Capture the cell that displays the provided text and extract its [x, y] central coordinate. 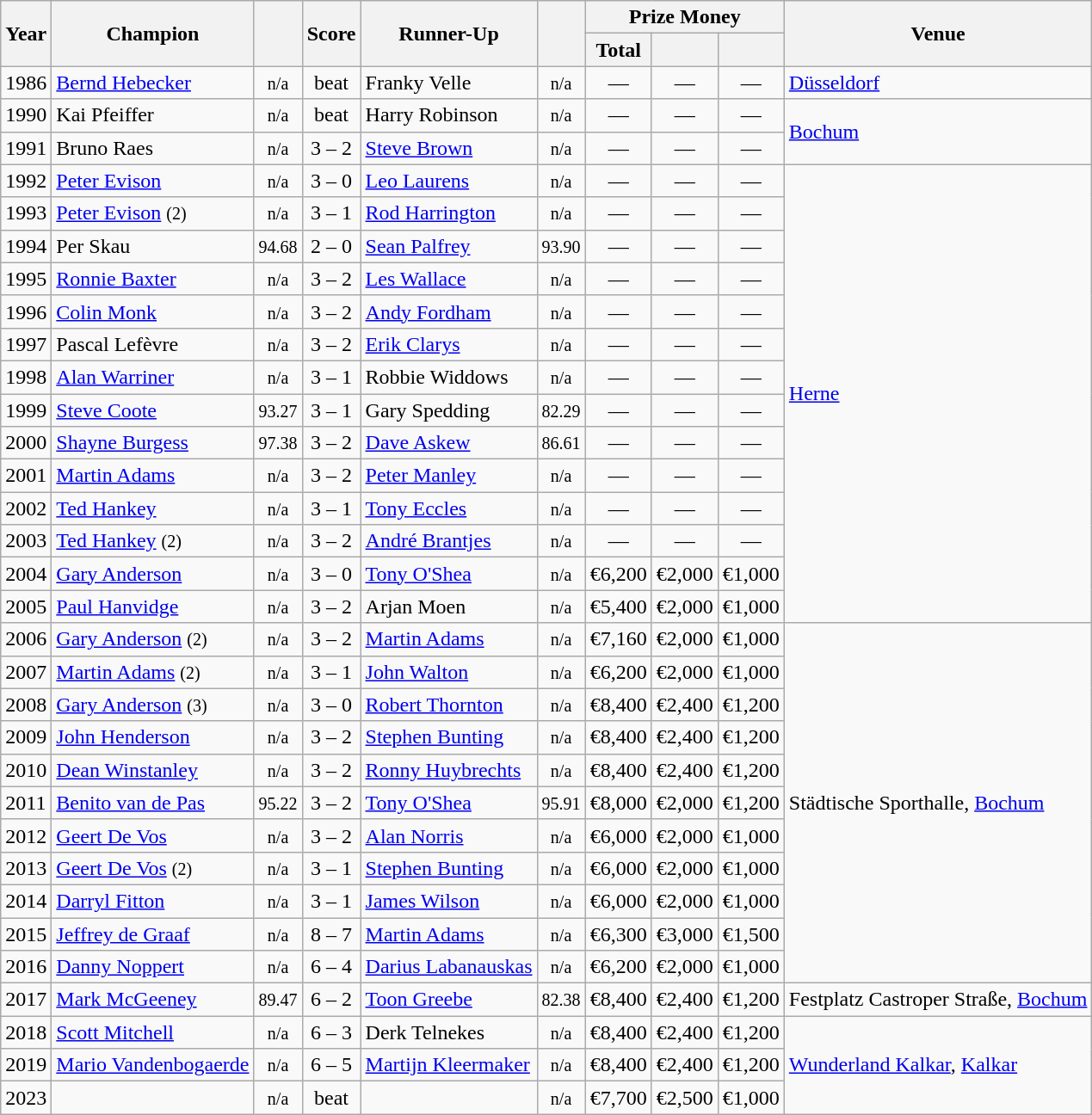
6 – 3 [331, 1032]
6 – 5 [331, 1065]
Franky Velle [449, 83]
Sean Palfrey [449, 246]
2015 [26, 933]
€3,000 [685, 933]
Runner-Up [449, 34]
89.47 [278, 1000]
Erik Clarys [449, 344]
Mark McGeeney [153, 1000]
Danny Noppert [153, 967]
Toon Greebe [449, 1000]
Darius Labanauskas [449, 967]
2012 [26, 835]
93.90 [561, 246]
Dean Winstanley [153, 770]
Peter Manley [449, 476]
Alan Warriner [153, 377]
Benito van de Pas [153, 803]
Geert De Vos (2) [153, 868]
€8,000 [618, 803]
Prize Money [685, 17]
Pascal Lefèvre [153, 344]
1994 [26, 246]
Per Skau [153, 246]
€2,500 [685, 1098]
82.29 [561, 410]
€6,300 [618, 933]
95.22 [278, 803]
2013 [26, 868]
95.91 [561, 803]
€7,700 [618, 1098]
Darryl Fitton [153, 901]
Gary Anderson [153, 574]
2003 [26, 541]
Peter Evison [153, 181]
93.27 [278, 410]
2004 [26, 574]
Peter Evison (2) [153, 213]
Shayne Burgess [153, 443]
Gary Spedding [449, 410]
€7,160 [618, 639]
2002 [26, 508]
André Brantjes [449, 541]
Mario Vandenbogaerde [153, 1065]
Leo Laurens [449, 181]
1997 [26, 344]
Steve Coote [153, 410]
82.38 [561, 1000]
Düsseldorf [938, 83]
2019 [26, 1065]
€5,400 [618, 607]
Paul Hanvidge [153, 607]
Dave Askew [449, 443]
Robbie Widdows [449, 377]
94.68 [278, 246]
2008 [26, 705]
Robert Thornton [449, 705]
1996 [26, 311]
Ted Hankey (2) [153, 541]
Kai Pfeiffer [153, 115]
2007 [26, 672]
Steve Brown [449, 148]
Arjan Moen [449, 607]
8 – 7 [331, 933]
1993 [26, 213]
Bochum [938, 132]
Ronnie Baxter [153, 279]
Bernd Hebecker [153, 83]
€1,500 [750, 933]
Year [26, 34]
Jeffrey de Graaf [153, 933]
2011 [26, 803]
Andy Fordham [449, 311]
2000 [26, 443]
John Walton [449, 672]
6 – 4 [331, 967]
Martijn Kleermaker [449, 1065]
Scott Mitchell [153, 1032]
Rod Harrington [449, 213]
Tony Eccles [449, 508]
Geert De Vos [153, 835]
6 – 2 [331, 1000]
Colin Monk [153, 311]
2010 [26, 770]
Les Wallace [449, 279]
John Henderson [153, 737]
1992 [26, 181]
Ronny Huybrechts [449, 770]
2001 [26, 476]
2023 [26, 1098]
2006 [26, 639]
James Wilson [449, 901]
2018 [26, 1032]
86.61 [561, 443]
2009 [26, 737]
Gary Anderson (2) [153, 639]
Score [331, 34]
Herne [938, 394]
Venue [938, 34]
97.38 [278, 443]
Städtische Sporthalle, Bochum [938, 804]
Martin Adams (2) [153, 672]
Bruno Raes [153, 148]
2017 [26, 1000]
2014 [26, 901]
1986 [26, 83]
Total [618, 50]
Derk Telnekes [449, 1032]
2016 [26, 967]
1995 [26, 279]
Alan Norris [449, 835]
1990 [26, 115]
2 – 0 [331, 246]
1999 [26, 410]
1998 [26, 377]
1991 [26, 148]
Festplatz Castroper Straße, Bochum [938, 1000]
2005 [26, 607]
Ted Hankey [153, 508]
Gary Anderson (3) [153, 705]
Harry Robinson [449, 115]
Wunderland Kalkar, Kalkar [938, 1065]
Champion [153, 34]
